From the cell containing the given text, extract its center point as (x, y) coordinate. 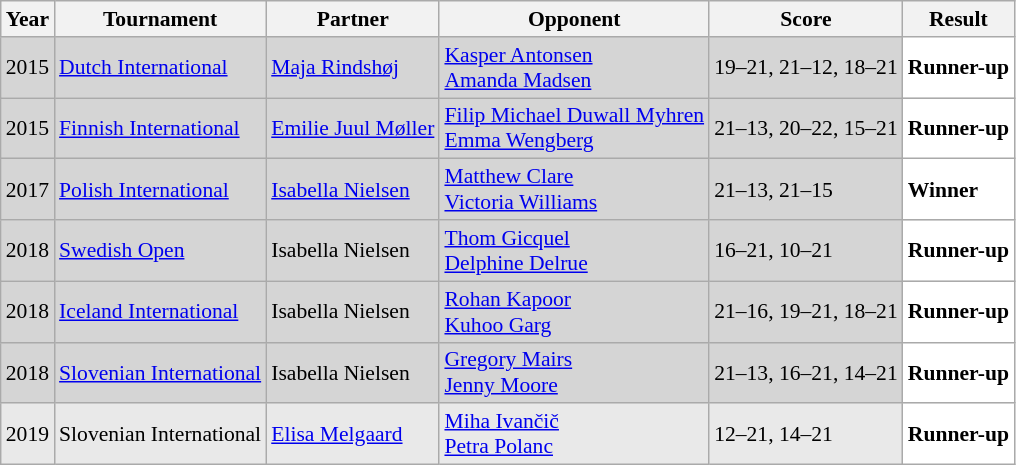
Elisa Melgaard (352, 434)
Tournament (160, 19)
Rohan Kapoor Kuhoo Garg (574, 312)
21–13, 20–22, 15–21 (806, 128)
Miha Ivančič Petra Polanc (574, 434)
Swedish Open (160, 250)
Partner (352, 19)
Iceland International (160, 312)
19–21, 21–12, 18–21 (806, 68)
Finnish International (160, 128)
16–21, 10–21 (806, 250)
Thom Gicquel Delphine Delrue (574, 250)
Kasper Antonsen Amanda Madsen (574, 68)
Emilie Juul Møller (352, 128)
2017 (28, 190)
Gregory Mairs Jenny Moore (574, 372)
Score (806, 19)
Matthew Clare Victoria Williams (574, 190)
Dutch International (160, 68)
2019 (28, 434)
Year (28, 19)
Filip Michael Duwall Myhren Emma Wengberg (574, 128)
Maja Rindshøj (352, 68)
21–16, 19–21, 18–21 (806, 312)
Opponent (574, 19)
21–13, 21–15 (806, 190)
21–13, 16–21, 14–21 (806, 372)
12–21, 14–21 (806, 434)
Winner (958, 190)
Result (958, 19)
Polish International (160, 190)
